Provide the [x, y] coordinate of the cell's center where the given text is located.  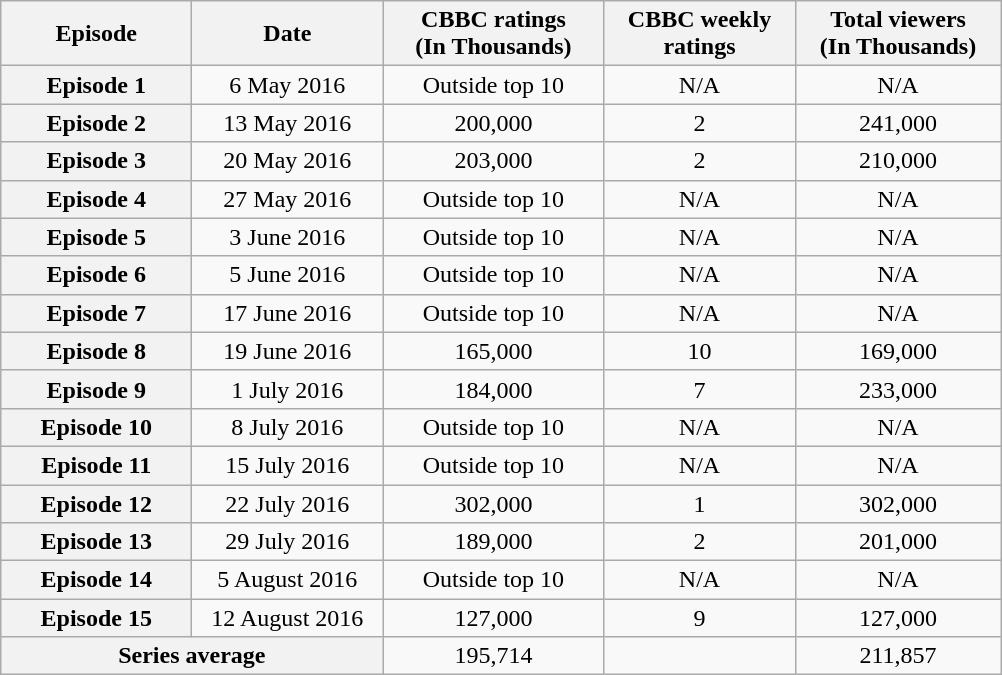
5 August 2016 [288, 580]
Episode 15 [96, 618]
20 May 2016 [288, 161]
7 [700, 389]
Episode 4 [96, 199]
19 June 2016 [288, 351]
201,000 [898, 542]
184,000 [494, 389]
13 May 2016 [288, 123]
8 July 2016 [288, 427]
200,000 [494, 123]
Episode 6 [96, 275]
169,000 [898, 351]
17 June 2016 [288, 313]
Episode 1 [96, 85]
5 June 2016 [288, 275]
165,000 [494, 351]
Episode 11 [96, 465]
Episode 5 [96, 237]
195,714 [494, 656]
210,000 [898, 161]
Episode 8 [96, 351]
CBBC ratings(In Thousands) [494, 34]
189,000 [494, 542]
Episode [96, 34]
1 July 2016 [288, 389]
27 May 2016 [288, 199]
Episode 12 [96, 503]
233,000 [898, 389]
Series average [192, 656]
Episode 7 [96, 313]
22 July 2016 [288, 503]
12 August 2016 [288, 618]
Episode 14 [96, 580]
Total viewers(In Thousands) [898, 34]
Episode 13 [96, 542]
9 [700, 618]
Episode 10 [96, 427]
15 July 2016 [288, 465]
211,857 [898, 656]
10 [700, 351]
Date [288, 34]
3 June 2016 [288, 237]
6 May 2016 [288, 85]
Episode 9 [96, 389]
241,000 [898, 123]
203,000 [494, 161]
29 July 2016 [288, 542]
1 [700, 503]
CBBC weekly ratings [700, 34]
Episode 2 [96, 123]
Episode 3 [96, 161]
